Determine the (x, y) coordinate at the center of the cell enclosing the given text.  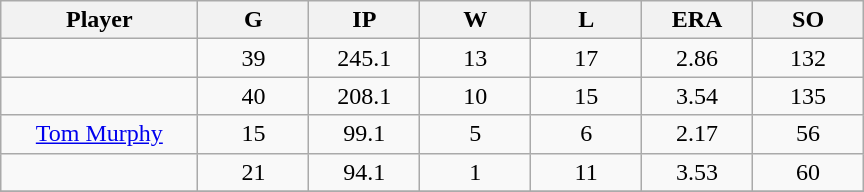
60 (808, 172)
6 (586, 134)
208.1 (364, 96)
132 (808, 58)
5 (476, 134)
3.53 (698, 172)
IP (364, 20)
56 (808, 134)
1 (476, 172)
3.54 (698, 96)
2.17 (698, 134)
21 (254, 172)
99.1 (364, 134)
17 (586, 58)
Tom Murphy (100, 134)
Player (100, 20)
ERA (698, 20)
135 (808, 96)
40 (254, 96)
39 (254, 58)
245.1 (364, 58)
10 (476, 96)
G (254, 20)
L (586, 20)
13 (476, 58)
SO (808, 20)
2.86 (698, 58)
W (476, 20)
11 (586, 172)
94.1 (364, 172)
